Provide the (x, y) coordinate of the cell's center where the given text is located.  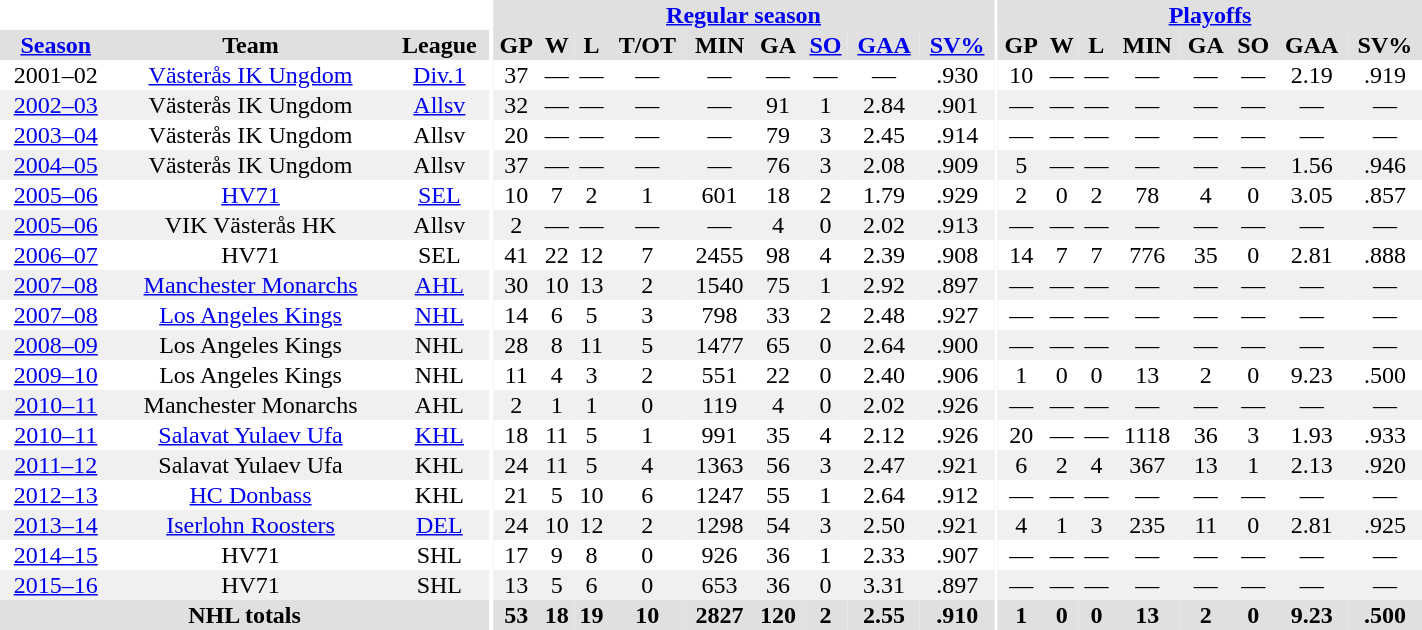
.901 (957, 105)
.912 (957, 495)
.900 (957, 345)
55 (778, 495)
776 (1148, 255)
653 (720, 585)
2.12 (884, 435)
3.05 (1312, 195)
2.84 (884, 105)
235 (1148, 525)
56 (778, 465)
2009–10 (56, 375)
2.55 (884, 615)
.946 (1385, 165)
NHL totals (244, 615)
2.08 (884, 165)
367 (1148, 465)
601 (720, 195)
551 (720, 375)
2.47 (884, 465)
1247 (720, 495)
98 (778, 255)
21 (516, 495)
.919 (1385, 75)
2.19 (1312, 75)
2006–07 (56, 255)
120 (778, 615)
2.40 (884, 375)
19 (592, 615)
28 (516, 345)
2008–09 (56, 345)
.888 (1385, 255)
.907 (957, 555)
2011–12 (56, 465)
2.50 (884, 525)
.920 (1385, 465)
2.48 (884, 315)
Regular season (744, 15)
30 (516, 285)
.933 (1385, 435)
2.92 (884, 285)
T/OT (648, 45)
1.79 (884, 195)
League (440, 45)
.925 (1385, 525)
2013–14 (56, 525)
17 (516, 555)
.857 (1385, 195)
.929 (957, 195)
1363 (720, 465)
.927 (957, 315)
798 (720, 315)
91 (778, 105)
Season (56, 45)
2012–13 (56, 495)
65 (778, 345)
1.56 (1312, 165)
2.45 (884, 135)
2001–02 (56, 75)
Playoffs (1210, 15)
76 (778, 165)
32 (516, 105)
54 (778, 525)
1118 (1148, 435)
2.33 (884, 555)
3.31 (884, 585)
2004–05 (56, 165)
VIK Västerås HK (251, 225)
79 (778, 135)
2015–16 (56, 585)
2002–03 (56, 105)
.914 (957, 135)
Div.1 (440, 75)
9 (558, 555)
.930 (957, 75)
.913 (957, 225)
991 (720, 435)
926 (720, 555)
1298 (720, 525)
Team (251, 45)
75 (778, 285)
2.13 (1312, 465)
.910 (957, 615)
41 (516, 255)
1540 (720, 285)
33 (778, 315)
.906 (957, 375)
2.39 (884, 255)
1.93 (1312, 435)
HC Donbass (251, 495)
2827 (720, 615)
53 (516, 615)
2003–04 (56, 135)
.909 (957, 165)
1477 (720, 345)
Iserlohn Roosters (251, 525)
2455 (720, 255)
DEL (440, 525)
119 (720, 405)
.908 (957, 255)
78 (1148, 195)
2014–15 (56, 555)
